From the cell containing the given text, extract its center point as (x, y) coordinate. 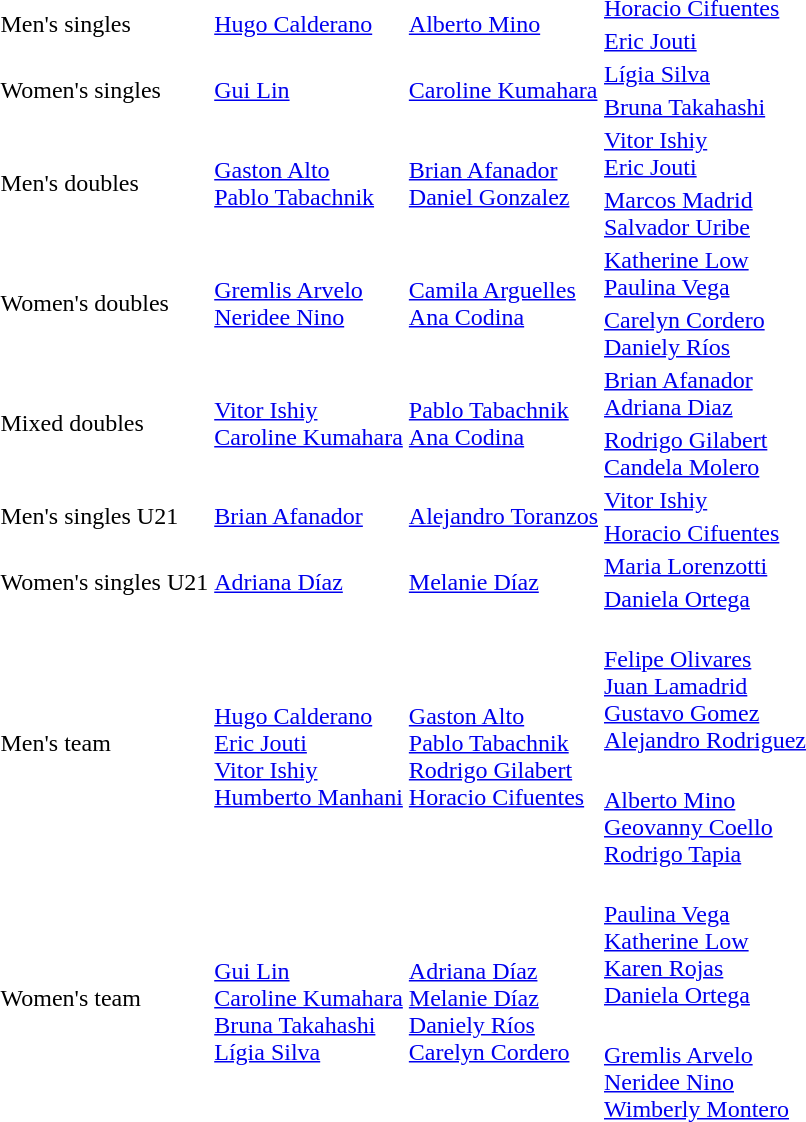
Gaston AltoPablo TabachnikRodrigo GilabertHoracio Cifuentes (503, 743)
Hugo CalderanoEric JoutiVitor IshiyHumberto Manhani (309, 743)
Brian Afanador Daniel Gonzalez (503, 184)
Pablo Tabachnik Ana Codina (503, 424)
Camila Arguelles Ana Codina (503, 304)
Gaston Alto Pablo Tabachnik (309, 184)
Gui Lin (309, 90)
Vitor Ishiy Caroline Kumahara (309, 424)
Alejandro Toranzos (503, 516)
Brian Afanador (309, 516)
Caroline Kumahara (503, 90)
Melanie Díaz (503, 582)
Adriana Díaz (309, 582)
Gremlis Arvelo Neridee Nino (309, 304)
